Return [X, Y] of the center of cell containing provided text 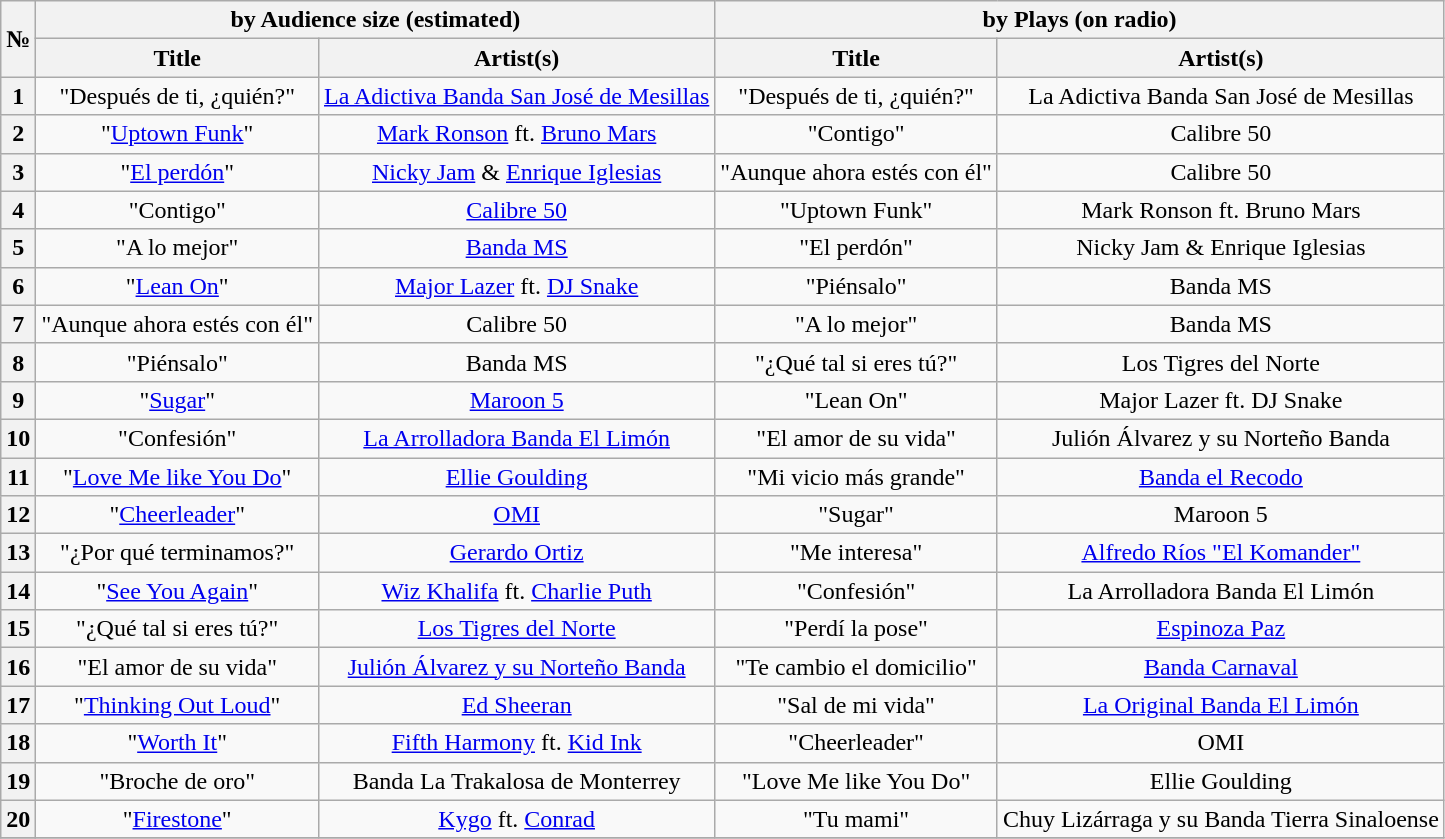
"See You Again" [178, 591]
11 [18, 477]
20 [18, 819]
Banda Carnaval [1220, 667]
"Tu mami" [856, 819]
1 [18, 96]
Gerardo Ortiz [516, 553]
"Mi vicio más grande" [856, 477]
14 [18, 591]
№ [18, 39]
Banda el Recodo [1220, 477]
19 [18, 781]
Fifth Harmony ft. Kid Ink [516, 743]
"Broche de oro" [178, 781]
Kygo ft. Conrad [516, 819]
10 [18, 438]
12 [18, 515]
Chuy Lizárraga y su Banda Tierra Sinaloense [1220, 819]
16 [18, 667]
"Sal de mi vida" [856, 705]
Alfredo Ríos "El Komander" [1220, 553]
7 [18, 324]
3 [18, 172]
Wiz Khalifa ft. Charlie Puth [516, 591]
8 [18, 362]
by Audience size (estimated) [376, 20]
2 [18, 134]
"Worth It" [178, 743]
17 [18, 705]
La Original Banda El Limón [1220, 705]
"Te cambio el domicilio" [856, 667]
9 [18, 400]
4 [18, 210]
5 [18, 248]
"Thinking Out Loud" [178, 705]
"Firestone" [178, 819]
Espinoza Paz [1220, 629]
"¿Por qué terminamos?" [178, 553]
by Plays (on radio) [1080, 20]
Banda La Trakalosa de Monterrey [516, 781]
"Perdí la pose" [856, 629]
15 [18, 629]
Ed Sheeran [516, 705]
6 [18, 286]
13 [18, 553]
18 [18, 743]
"Me interesa" [856, 553]
